Provide the [x, y] coordinate of the cell's center where the given text is located.  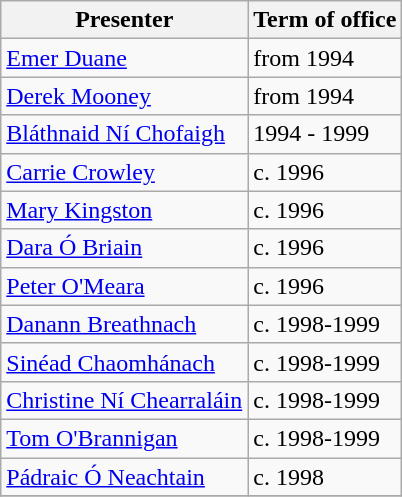
Derek Mooney [124, 96]
Danann Breathnach [124, 324]
Presenter [124, 20]
Tom O'Brannigan [124, 438]
Bláthnaid Ní Chofaigh [124, 134]
Christine Ní Chearraláin [124, 400]
1994 - 1999 [325, 134]
Pádraic Ó Neachtain [124, 477]
Sinéad Chaomhánach [124, 362]
Peter O'Meara [124, 286]
Term of office [325, 20]
Mary Kingston [124, 210]
Emer Duane [124, 58]
Dara Ó Briain [124, 248]
Carrie Crowley [124, 172]
c. 1998 [325, 477]
